Scan for the cell matching the given text and deliver its (x, y) coordinate at center. 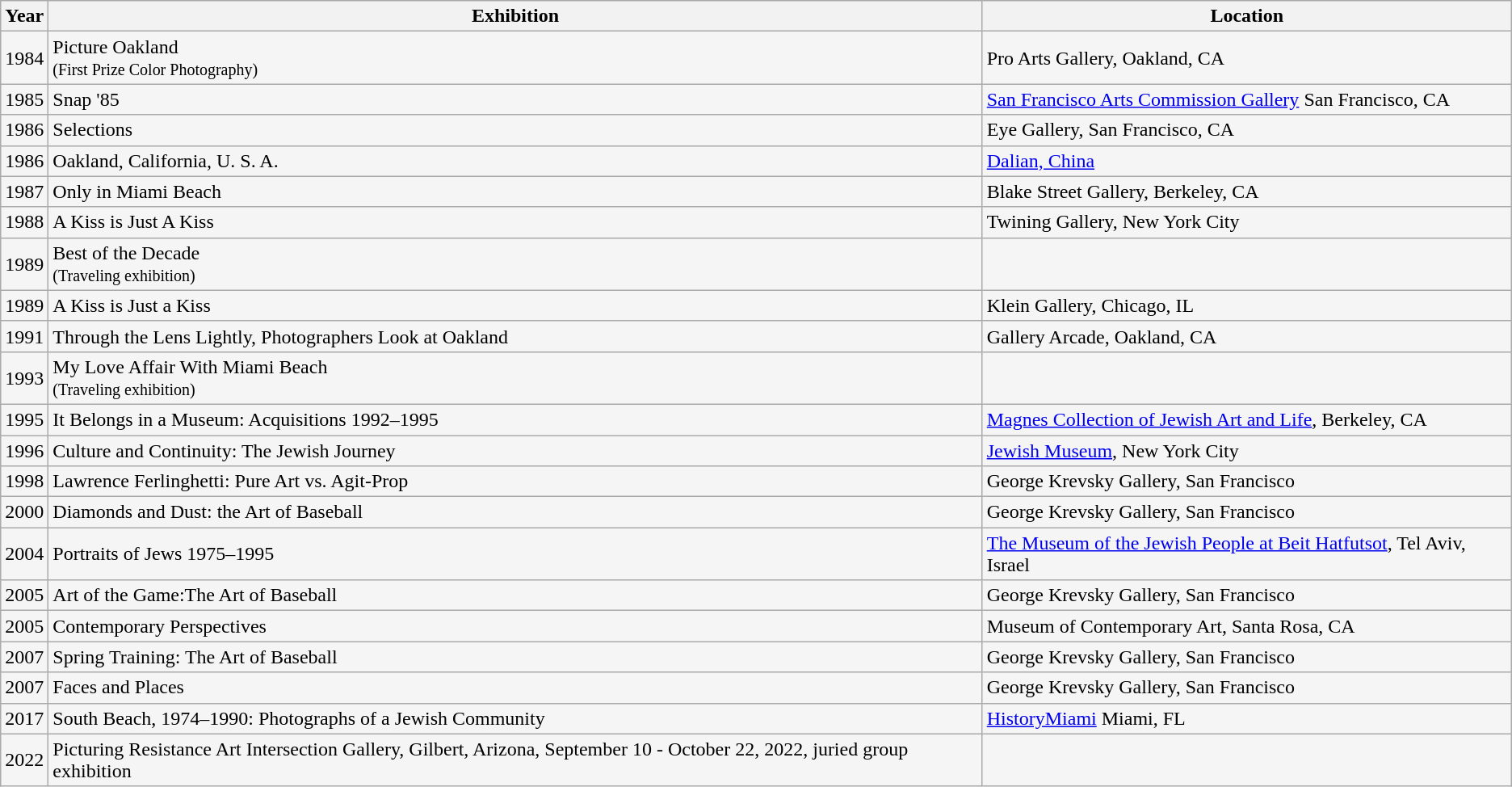
1987 (24, 191)
Art of the Game:The Art of Baseball (515, 596)
Gallery Arcade, Oakland, CA (1247, 336)
Faces and Places (515, 688)
1998 (24, 482)
My Love Affair With Miami Beach(Traveling exhibition) (515, 378)
1993 (24, 378)
Exhibition (515, 16)
1985 (24, 99)
Best of the Decade(Traveling exhibition) (515, 263)
The Museum of the Jewish People at Beit Hatfutsot, Tel Aviv, Israel (1247, 554)
Picture Oakland(First Prize Color Photography) (515, 58)
Magnes Collection of Jewish Art and Life, Berkeley, CA (1247, 419)
Portraits of Jews 1975–1995 (515, 554)
Oakland, California, U. S. A. (515, 161)
Dalian, China (1247, 161)
Klein Gallery, Chicago, IL (1247, 305)
Contemporary Perspectives (515, 626)
Blake Street Gallery, Berkeley, CA (1247, 191)
1995 (24, 419)
A Kiss is Just A Kiss (515, 222)
1984 (24, 58)
2000 (24, 512)
Pro Arts Gallery, Oakland, CA (1247, 58)
2004 (24, 554)
Year (24, 16)
Through the Lens Lightly, Photographers Look at Oakland (515, 336)
Jewish Museum, New York City (1247, 450)
Picturing Resistance Art Intersection Gallery, Gilbert, Arizona, September 10 - October 22, 2022, juried group exhibition (515, 760)
Diamonds and Dust: the Art of Baseball (515, 512)
A Kiss is Just a Kiss (515, 305)
Only in Miami Beach (515, 191)
HistoryMiami Miami, FL (1247, 718)
Snap '85 (515, 99)
Lawrence Ferlinghetti: Pure Art vs. Agit-Prop (515, 482)
1991 (24, 336)
2017 (24, 718)
Twining Gallery, New York City (1247, 222)
1988 (24, 222)
Selections (515, 130)
San Francisco Arts Commission Gallery San Francisco, CA (1247, 99)
It Belongs in a Museum: Acquisitions 1992–1995 (515, 419)
1996 (24, 450)
South Beach, 1974–1990: Photographs of a Jewish Community (515, 718)
Location (1247, 16)
Spring Training: The Art of Baseball (515, 657)
2022 (24, 760)
Museum of Contemporary Art, Santa Rosa, CA (1247, 626)
Culture and Continuity: The Jewish Journey (515, 450)
Eye Gallery, San Francisco, CA (1247, 130)
